Determine the (X, Y) coordinate at the center of the cell enclosing the given text.  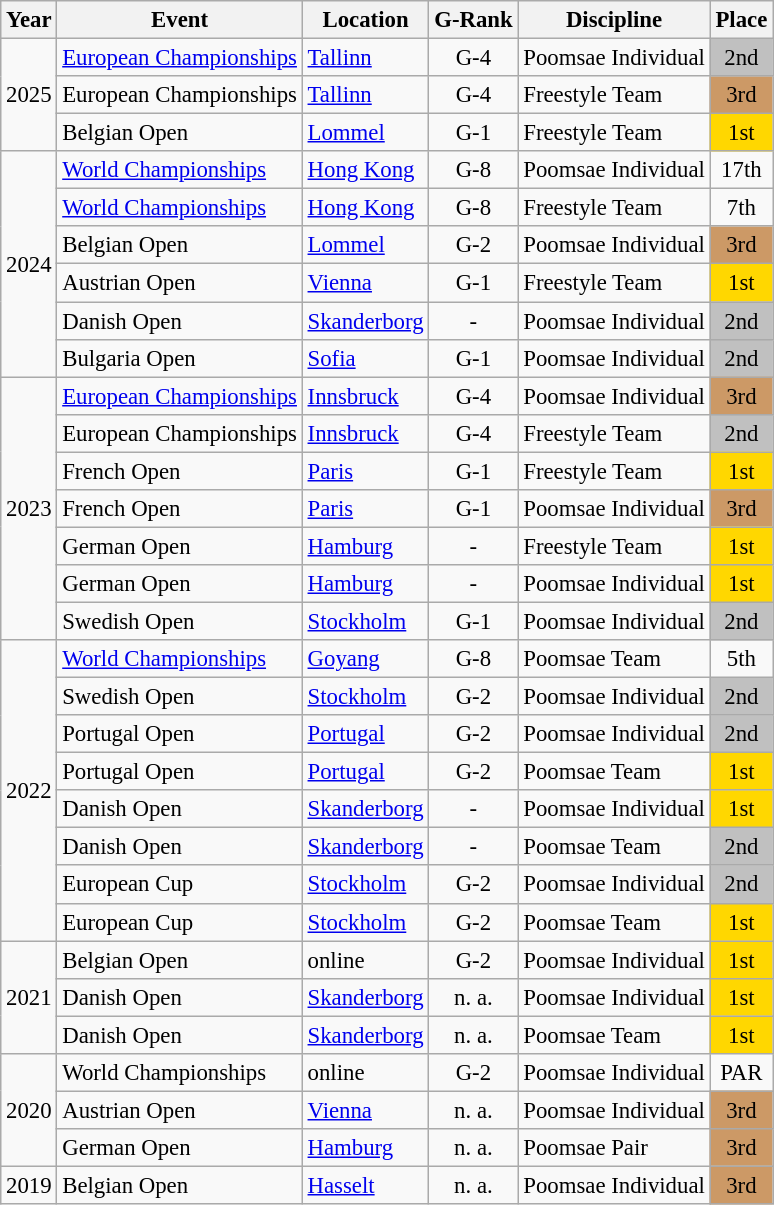
2023 (29, 508)
2020 (29, 1110)
Event (180, 20)
Place (741, 20)
5th (741, 659)
Hasselt (366, 1185)
17th (741, 170)
2022 (29, 790)
Goyang (366, 659)
Year (29, 20)
2025 (29, 96)
PAR (741, 1073)
2021 (29, 998)
Sofia (366, 358)
2024 (29, 264)
Bulgaria Open (180, 358)
G-Rank (474, 20)
7th (741, 208)
Location (366, 20)
Discipline (614, 20)
Poomsae Pair (614, 1148)
2019 (29, 1185)
